Determine the [x, y] coordinate at the center of the cell enclosing the given text.  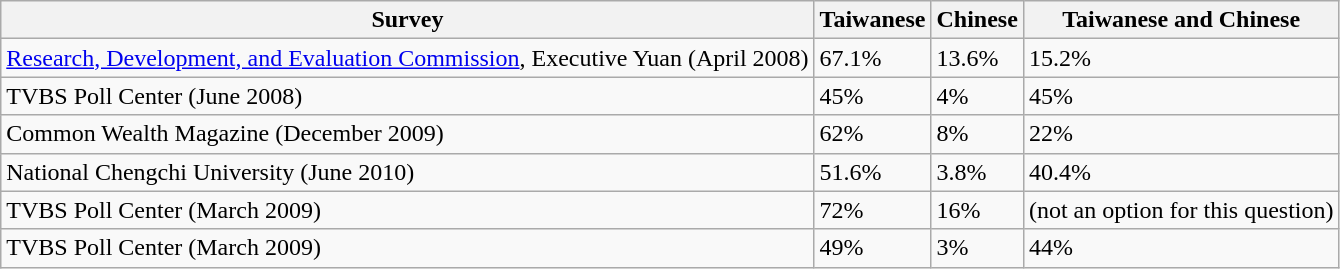
Chinese [977, 20]
49% [872, 248]
8% [977, 134]
TVBS Poll Center (June 2008) [408, 96]
62% [872, 134]
Research, Development, and Evaluation Commission, Executive Yuan (April 2008) [408, 58]
Taiwanese [872, 20]
Taiwanese and Chinese [1181, 20]
3% [977, 248]
40.4% [1181, 172]
16% [977, 210]
44% [1181, 248]
51.6% [872, 172]
15.2% [1181, 58]
Common Wealth Magazine (December 2009) [408, 134]
72% [872, 210]
67.1% [872, 58]
National Chengchi University (June 2010) [408, 172]
(not an option for this question) [1181, 210]
22% [1181, 134]
13.6% [977, 58]
4% [977, 96]
Survey [408, 20]
3.8% [977, 172]
